Output the [X, Y] coordinate of the center of the cell containing the given text.  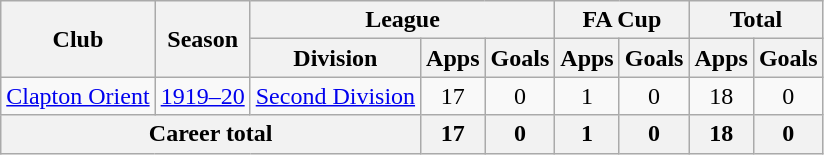
Career total [211, 134]
Division [335, 58]
FA Cup [622, 20]
Second Division [335, 96]
Clapton Orient [78, 96]
Season [202, 39]
Club [78, 39]
Total [756, 20]
League [402, 20]
1919–20 [202, 96]
